Identify which cell holds the provided text, then report its [x, y] central coordinate. 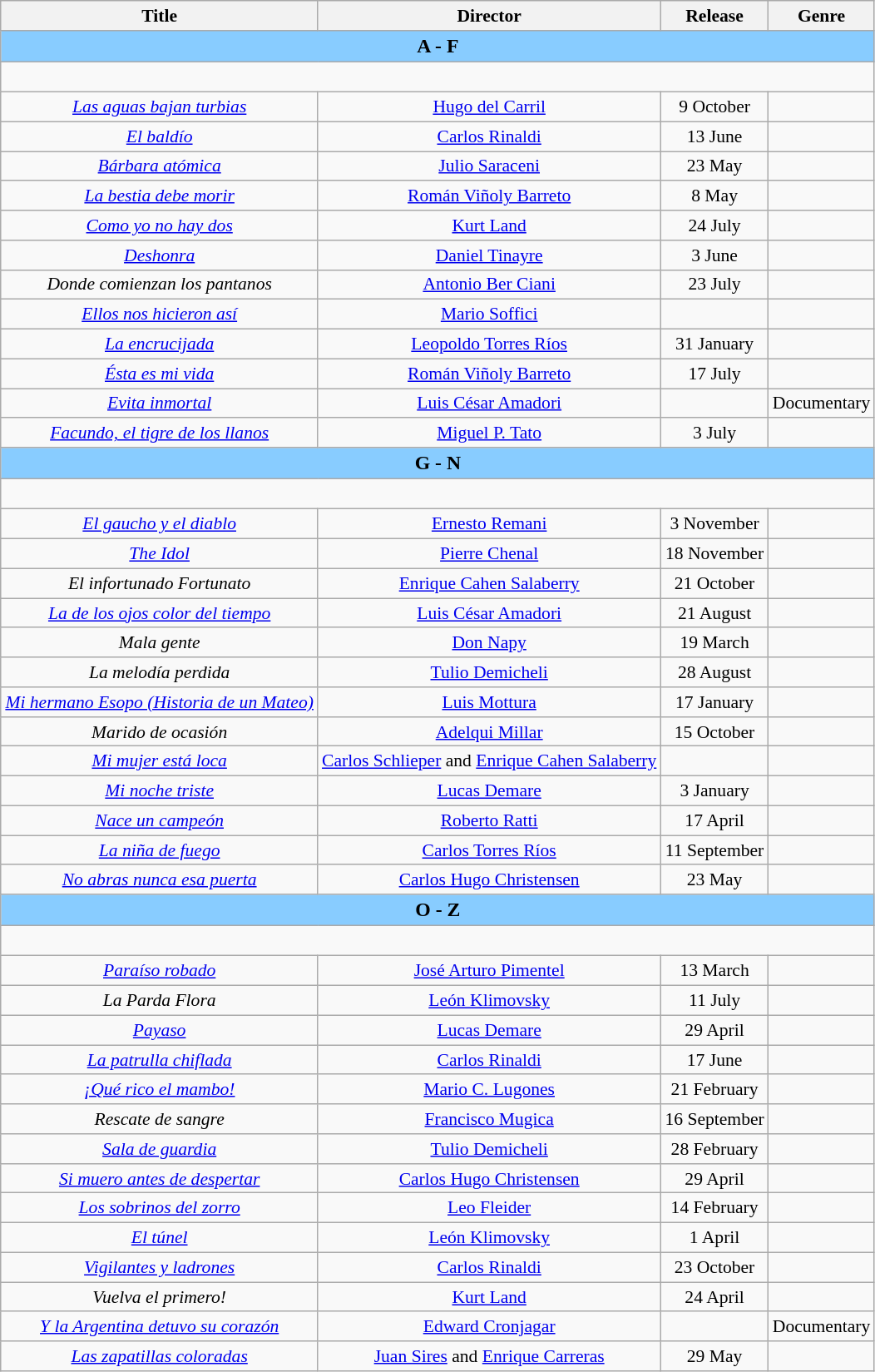
Juan Sires and Enrique Carreras [489, 1356]
Paraíso robado [160, 971]
Carlos Torres Ríos [489, 850]
Mi noche triste [160, 791]
11 July [714, 1001]
Bárbara atómica [160, 166]
El baldío [160, 136]
Edward Cronjagar [489, 1327]
Nace un campeón [160, 820]
Mario Soffici [489, 315]
9 October [714, 107]
Como yo no hay dos [160, 225]
28 February [714, 1149]
17 June [714, 1060]
El túnel [160, 1238]
Vigilantes y ladrones [160, 1268]
La de los ojos color del tiempo [160, 613]
Mi hermano Esopo (Historia de un Mateo) [160, 702]
Mi mujer está loca [160, 761]
21 October [714, 583]
Genre [822, 16]
Mala gente [160, 643]
13 March [714, 971]
31 January [714, 344]
Los sobrinos del zorro [160, 1208]
3 June [714, 255]
23 October [714, 1268]
24 April [714, 1297]
Las zapatillas coloradas [160, 1356]
18 November [714, 554]
Rescate de sangre [160, 1119]
Francisco Mugica [489, 1119]
José Arturo Pimentel [489, 971]
Ernesto Remani [489, 524]
El gaucho y el diablo [160, 524]
14 February [714, 1208]
Deshonra [160, 255]
Title [160, 16]
1 April [714, 1238]
Facundo, el tigre de los llanos [160, 433]
Julio Saraceni [489, 166]
Hugo del Carril [489, 107]
17 January [714, 702]
11 September [714, 850]
La patrulla chiflada [160, 1060]
Leopoldo Torres Ríos [489, 344]
Carlos Schlieper and Enrique Cahen Salaberry [489, 761]
The Idol [160, 554]
Ésta es mi vida [160, 374]
Don Napy [489, 643]
A - F [437, 47]
21 February [714, 1090]
16 September [714, 1119]
Luis Mottura [489, 702]
15 October [714, 732]
Antonio Ber Ciani [489, 285]
21 August [714, 613]
Director [489, 16]
17 April [714, 820]
Y la Argentina detuvo su corazón [160, 1327]
Mario C. Lugones [489, 1090]
La Parda Flora [160, 1001]
3 July [714, 433]
3 January [714, 791]
23 July [714, 285]
La bestia debe morir [160, 196]
Si muero antes de despertar [160, 1179]
Evita inmortal [160, 404]
No abras nunca esa puerta [160, 880]
Donde comienzan los pantanos [160, 285]
24 July [714, 225]
3 November [714, 524]
Ellos nos hicieron así [160, 315]
Release [714, 16]
13 June [714, 136]
Daniel Tinayre [489, 255]
La niña de fuego [160, 850]
G - N [437, 463]
Marido de ocasión [160, 732]
Leo Fleider [489, 1208]
Payaso [160, 1031]
28 August [714, 672]
19 March [714, 643]
El infortunado Fortunato [160, 583]
¡Qué rico el mambo! [160, 1090]
Pierre Chenal [489, 554]
29 May [714, 1356]
Adelqui Millar [489, 732]
Roberto Ratti [489, 820]
Enrique Cahen Salaberry [489, 583]
17 July [714, 374]
Sala de guardia [160, 1149]
O - Z [437, 910]
La melodía perdida [160, 672]
Vuelva el primero! [160, 1297]
La encrucijada [160, 344]
8 May [714, 196]
Las aguas bajan turbias [160, 107]
Miguel P. Tato [489, 433]
